Provide the [X, Y] coordinate of the cell's center where the given text is located.  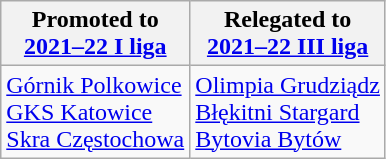
Promoted to2021–22 I liga [96, 34]
Relegated to2021–22 III liga [288, 34]
Olimpia Grudziądz Błękitni Stargard Bytovia Bytów [288, 112]
Górnik Polkowice GKS Katowice Skra Częstochowa [96, 112]
